Locate the cell with the specified text and output its (x, y) center coordinate. 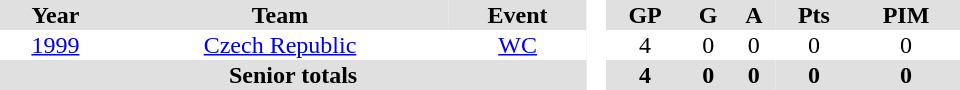
Czech Republic (280, 45)
Event (518, 15)
Senior totals (293, 75)
A (754, 15)
GP (646, 15)
G (708, 15)
Pts (814, 15)
Year (56, 15)
WC (518, 45)
1999 (56, 45)
Team (280, 15)
PIM (906, 15)
